Provide the (X, Y) coordinate of the cell's center where the given text is located.  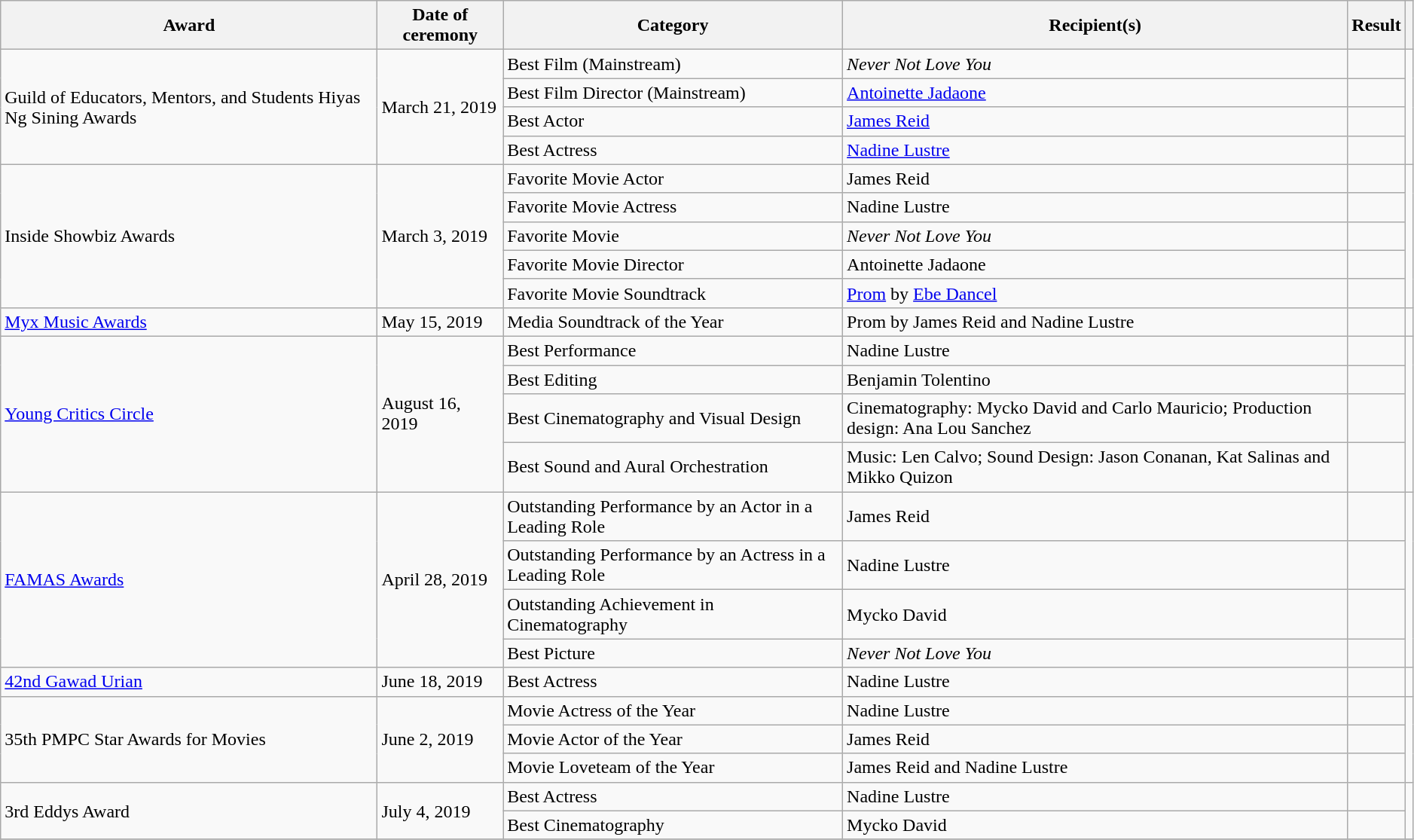
James Reid and Nadine Lustre (1095, 768)
Music: Len Calvo; Sound Design: Jason Conanan, Kat Salinas and Mikko Quizon (1095, 467)
Best Film Director (Mainstream) (673, 93)
Result (1376, 26)
Best Actor (673, 121)
Media Soundtrack of the Year (673, 322)
Best Film (Mainstream) (673, 64)
3rd Eddys Award (189, 811)
Best Editing (673, 379)
July 4, 2019 (440, 811)
April 28, 2019 (440, 580)
Favorite Movie (673, 236)
Movie Actress of the Year (673, 710)
Favorite Movie Soundtrack (673, 293)
August 16, 2019 (440, 414)
Prom by James Reid and Nadine Lustre (1095, 322)
Best Cinematography (673, 825)
March 21, 2019 (440, 107)
Young Critics Circle (189, 414)
FAMAS Awards (189, 580)
Cinematography: Mycko David and Carlo Mauricio; Production design: Ana Lou Sanchez (1095, 419)
Guild of Educators, Mentors, and Students Hiyas Ng Sining Awards (189, 107)
Outstanding Achievement in Cinematography (673, 615)
Movie Actor of the Year (673, 739)
Favorite Movie Actress (673, 207)
Favorite Movie Actor (673, 179)
Prom by Ebe Dancel (1095, 293)
Date of ceremony (440, 26)
Inside Showbiz Awards (189, 236)
June 2, 2019 (440, 739)
Recipient(s) (1095, 26)
Outstanding Performance by an Actress in a Leading Role (673, 565)
Myx Music Awards (189, 322)
Best Cinematography and Visual Design (673, 419)
35th PMPC Star Awards for Movies (189, 739)
Best Picture (673, 653)
Best Performance (673, 350)
Movie Loveteam of the Year (673, 768)
Award (189, 26)
June 18, 2019 (440, 682)
Category (673, 26)
Best Sound and Aural Orchestration (673, 467)
42nd Gawad Urian (189, 682)
May 15, 2019 (440, 322)
Outstanding Performance by an Actor in a Leading Role (673, 517)
Benjamin Tolentino (1095, 379)
Favorite Movie Director (673, 264)
March 3, 2019 (440, 236)
